Capture the cell that displays the provided text and extract its (X, Y) central coordinate. 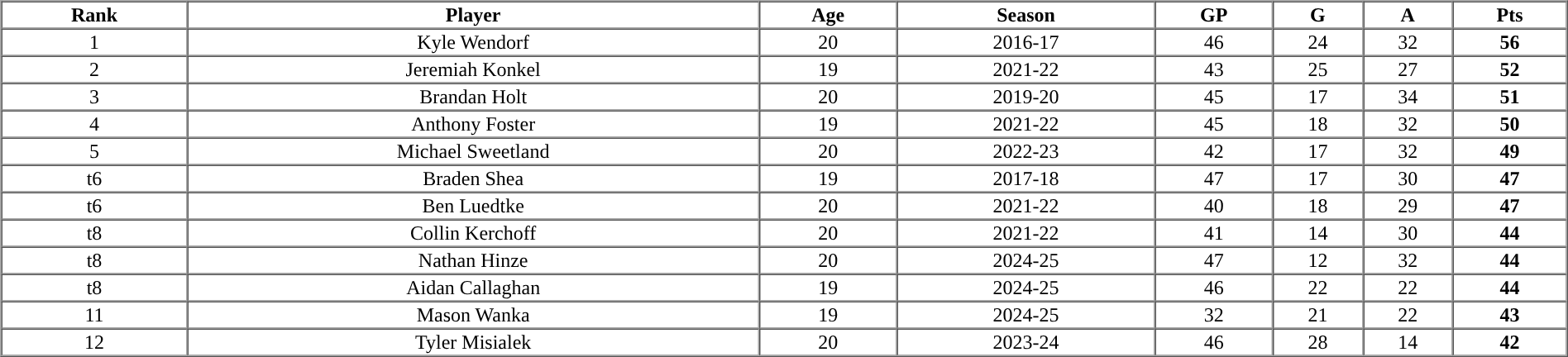
1 (94, 41)
Mason Wanka (473, 314)
24 (1318, 41)
56 (1510, 41)
Braden Shea (473, 178)
Tyler Misialek (473, 342)
11 (94, 314)
Anthony Foster (473, 124)
27 (1408, 69)
41 (1214, 233)
2016-17 (1026, 41)
34 (1408, 96)
2022-23 (1026, 150)
2017-18 (1026, 178)
49 (1510, 150)
Rank (94, 15)
Nathan Hinze (473, 259)
Brandan Holt (473, 96)
25 (1318, 69)
50 (1510, 124)
29 (1408, 205)
2019-20 (1026, 96)
40 (1214, 205)
Player (473, 15)
5 (94, 150)
3 (94, 96)
Collin Kerchoff (473, 233)
2 (94, 69)
52 (1510, 69)
21 (1318, 314)
51 (1510, 96)
G (1318, 15)
Ben Luedtke (473, 205)
Michael Sweetland (473, 150)
Age (829, 15)
4 (94, 124)
Season (1026, 15)
28 (1318, 342)
A (1408, 15)
Aidan Callaghan (473, 288)
GP (1214, 15)
Pts (1510, 15)
Kyle Wendorf (473, 41)
Jeremiah Konkel (473, 69)
2023-24 (1026, 342)
